Locate the cell with the specified text and output its [X, Y] center coordinate. 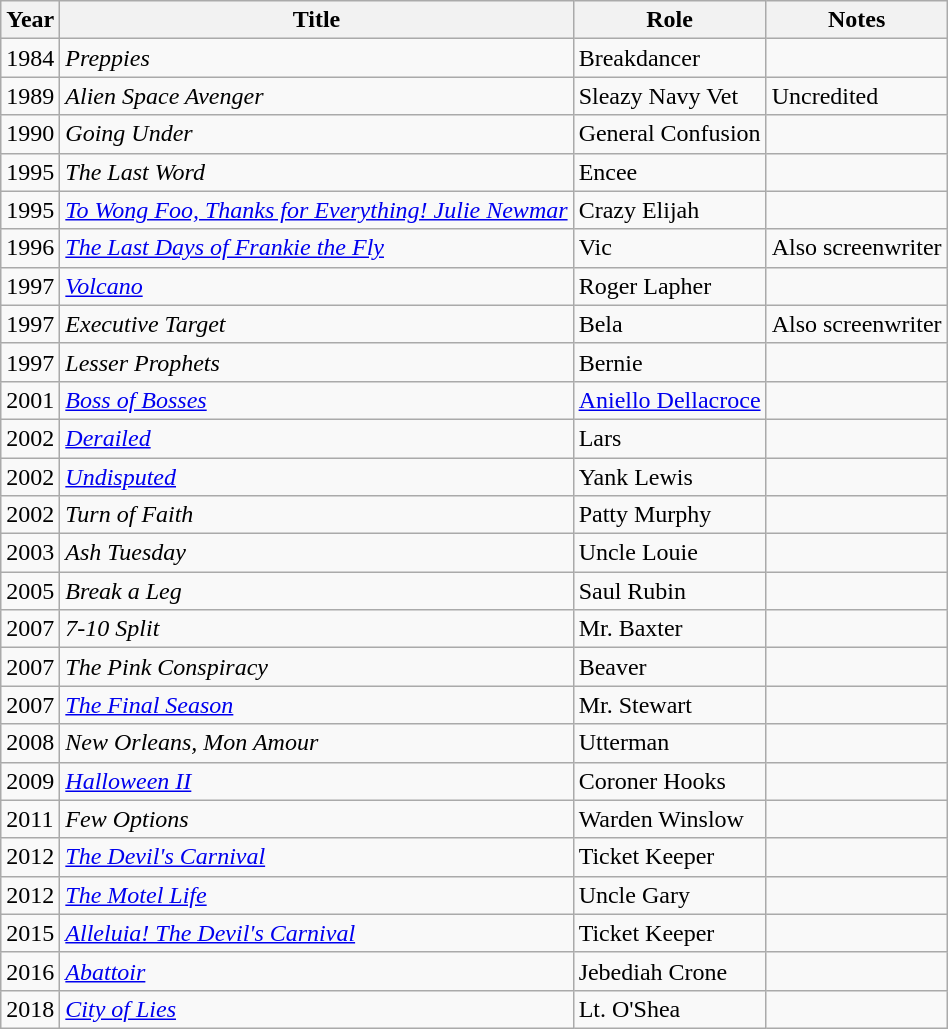
Turn of Faith [316, 515]
Uncle Gary [670, 895]
2018 [30, 1009]
Boss of Bosses [316, 400]
Few Options [316, 819]
2008 [30, 743]
The Pink Conspiracy [316, 667]
Year [30, 20]
1989 [30, 96]
Title [316, 20]
Crazy Elijah [670, 210]
2015 [30, 933]
Aniello Dellacroce [670, 400]
Coroner Hooks [670, 781]
Jebediah Crone [670, 971]
2011 [30, 819]
Derailed [316, 438]
Beaver [670, 667]
Volcano [316, 286]
Abattoir [316, 971]
Bernie [670, 362]
The Devil's Carnival [316, 857]
Vic [670, 248]
Alleluia! The Devil's Carnival [316, 933]
To Wong Foo, Thanks for Everything! Julie Newmar [316, 210]
Uncredited [856, 96]
Undisputed [316, 477]
2003 [30, 553]
Patty Murphy [670, 515]
2009 [30, 781]
Breakdancer [670, 58]
Lt. O'Shea [670, 1009]
Saul Rubin [670, 591]
1990 [30, 134]
City of Lies [316, 1009]
Mr. Stewart [670, 705]
Lars [670, 438]
Roger Lapher [670, 286]
The Motel Life [316, 895]
2005 [30, 591]
Notes [856, 20]
General Confusion [670, 134]
1996 [30, 248]
The Final Season [316, 705]
Mr. Baxter [670, 629]
Halloween II [316, 781]
New Orleans, Mon Amour [316, 743]
Warden Winslow [670, 819]
Preppies [316, 58]
2001 [30, 400]
Alien Space Avenger [316, 96]
Executive Target [316, 324]
Sleazy Navy Vet [670, 96]
The Last Word [316, 172]
Role [670, 20]
Lesser Prophets [316, 362]
1984 [30, 58]
The Last Days of Frankie the Fly [316, 248]
Encee [670, 172]
Uncle Louie [670, 553]
Bela [670, 324]
2016 [30, 971]
Utterman [670, 743]
Ash Tuesday [316, 553]
Going Under [316, 134]
Yank Lewis [670, 477]
7-10 Split [316, 629]
Break a Leg [316, 591]
